Output the [X, Y] coordinate of the center of the cell containing the given text.  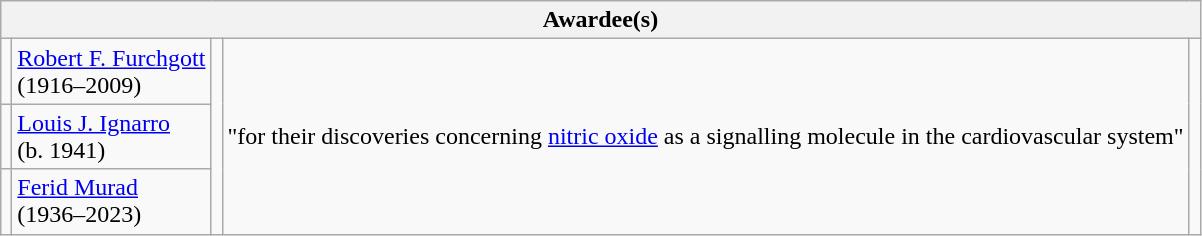
Robert F. Furchgott(1916–2009) [112, 72]
Awardee(s) [600, 20]
Ferid Murad(1936–2023) [112, 202]
"for their discoveries concerning nitric oxide as a signalling molecule in the cardiovascular system" [706, 136]
Louis J. Ignarro(b. 1941) [112, 136]
